Extract the (x, y) coordinate from the center of the cell holding the provided text.  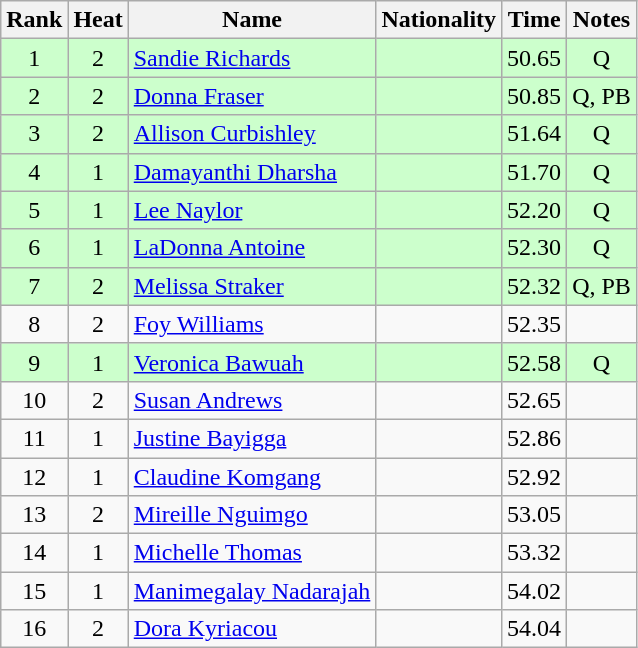
3 (34, 134)
8 (34, 324)
52.65 (534, 400)
Michelle Thomas (252, 553)
Heat (98, 20)
12 (34, 477)
Mireille Nguimgo (252, 515)
14 (34, 553)
52.30 (534, 248)
50.65 (534, 58)
50.85 (534, 96)
Foy Williams (252, 324)
9 (34, 362)
Dora Kyriacou (252, 629)
54.04 (534, 629)
Notes (602, 20)
54.02 (534, 591)
16 (34, 629)
51.70 (534, 172)
52.92 (534, 477)
4 (34, 172)
51.64 (534, 134)
Damayanthi Dharsha (252, 172)
Veronica Bawuah (252, 362)
5 (34, 210)
15 (34, 591)
Name (252, 20)
53.05 (534, 515)
Claudine Komgang (252, 477)
Nationality (439, 20)
Donna Fraser (252, 96)
7 (34, 286)
52.32 (534, 286)
Lee Naylor (252, 210)
Manimegalay Nadarajah (252, 591)
52.86 (534, 438)
11 (34, 438)
Sandie Richards (252, 58)
52.58 (534, 362)
6 (34, 248)
10 (34, 400)
53.32 (534, 553)
LaDonna Antoine (252, 248)
13 (34, 515)
Justine Bayigga (252, 438)
52.35 (534, 324)
52.20 (534, 210)
Melissa Straker (252, 286)
Rank (34, 20)
Allison Curbishley (252, 134)
Susan Andrews (252, 400)
Time (534, 20)
